Extract the [x, y] coordinate from the center of the cell holding the provided text.  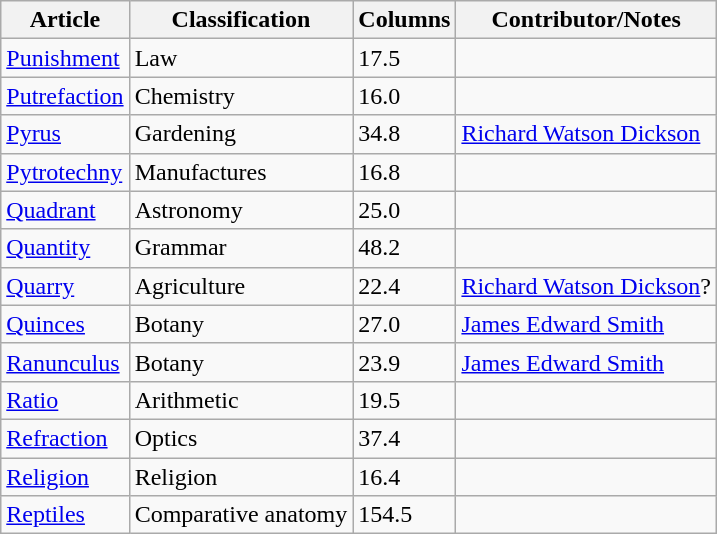
Putrefaction [65, 96]
Arithmetic [241, 400]
Manufactures [241, 172]
Grammar [241, 248]
37.4 [404, 438]
Classification [241, 20]
Comparative anatomy [241, 515]
48.2 [404, 248]
Ratio [65, 400]
Quantity [65, 248]
27.0 [404, 324]
Article [65, 20]
Richard Watson Dickson? [586, 286]
Law [241, 58]
Reptiles [65, 515]
25.0 [404, 210]
Ranunculus [65, 362]
Richard Watson Dickson [586, 134]
154.5 [404, 515]
Pyrus [65, 134]
Gardening [241, 134]
Agriculture [241, 286]
Contributor/Notes [586, 20]
23.9 [404, 362]
34.8 [404, 134]
Astronomy [241, 210]
Punishment [65, 58]
Chemistry [241, 96]
Quinces [65, 324]
Refraction [65, 438]
16.8 [404, 172]
Optics [241, 438]
17.5 [404, 58]
Quarry [65, 286]
Columns [404, 20]
Pytrotechny [65, 172]
22.4 [404, 286]
16.0 [404, 96]
16.4 [404, 477]
Quadrant [65, 210]
19.5 [404, 400]
